Extract the [X, Y] coordinate from the center of the cell holding the provided text.  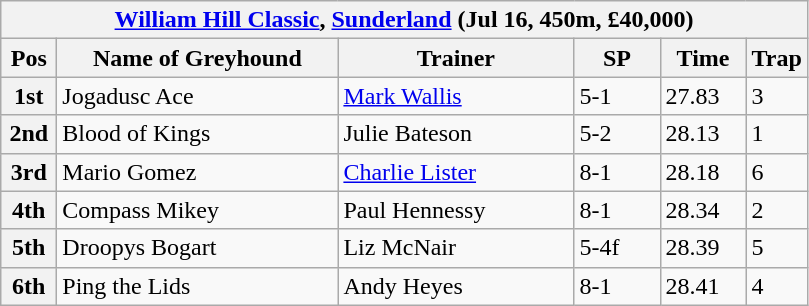
Paul Hennessy [456, 210]
Time [703, 58]
3 [776, 96]
6 [776, 172]
5 [776, 248]
Compass Mikey [198, 210]
5th [29, 248]
2 [776, 210]
Liz McNair [456, 248]
Trainer [456, 58]
1st [29, 96]
Name of Greyhound [198, 58]
Andy Heyes [456, 286]
28.18 [703, 172]
1 [776, 134]
Blood of Kings [198, 134]
Jogadusc Ace [198, 96]
SP [617, 58]
3rd [29, 172]
Julie Bateson [456, 134]
4th [29, 210]
5-1 [617, 96]
Mark Wallis [456, 96]
28.39 [703, 248]
Ping the Lids [198, 286]
Droopys Bogart [198, 248]
William Hill Classic, Sunderland (Jul 16, 450m, £40,000) [404, 20]
28.13 [703, 134]
Charlie Lister [456, 172]
28.41 [703, 286]
28.34 [703, 210]
2nd [29, 134]
5-4f [617, 248]
Pos [29, 58]
6th [29, 286]
5-2 [617, 134]
Trap [776, 58]
4 [776, 286]
Mario Gomez [198, 172]
27.83 [703, 96]
